Identify which cell holds the provided text, then report its [x, y] central coordinate. 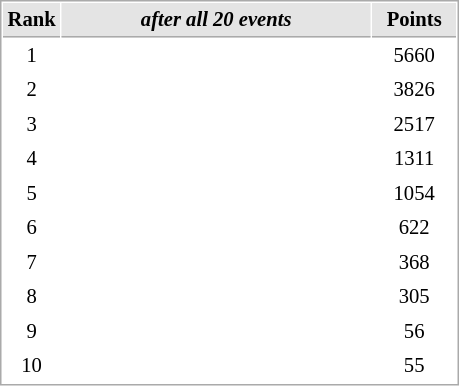
1054 [414, 194]
2 [32, 90]
1311 [414, 158]
8 [32, 296]
2517 [414, 124]
after all 20 events [216, 20]
622 [414, 228]
Rank [32, 20]
6 [32, 228]
5 [32, 194]
305 [414, 296]
56 [414, 332]
55 [414, 366]
4 [32, 158]
5660 [414, 56]
3826 [414, 90]
368 [414, 262]
10 [32, 366]
3 [32, 124]
9 [32, 332]
7 [32, 262]
1 [32, 56]
Points [414, 20]
